Provide the [X, Y] coordinate of the cell's center where the given text is located.  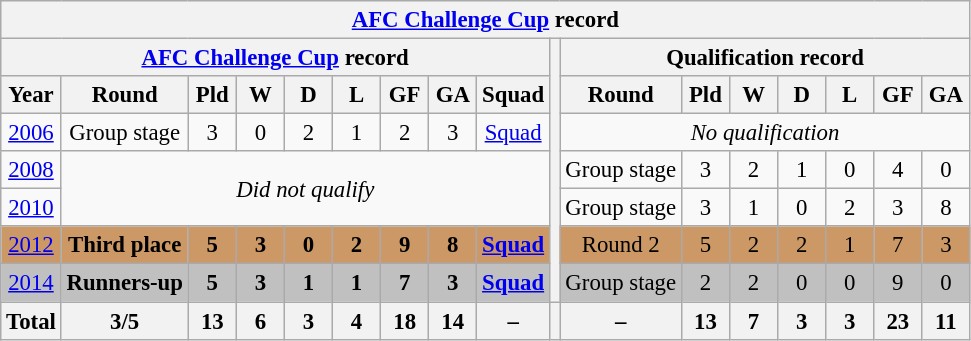
No qualification [765, 133]
Third place [124, 245]
2010 [31, 208]
Runners-up [124, 283]
6 [260, 321]
14 [453, 321]
2014 [31, 283]
2008 [31, 170]
18 [405, 321]
Total [31, 321]
11 [946, 321]
Did not qualify [305, 188]
Year [31, 95]
Round 2 [620, 245]
23 [898, 321]
Qualification record [765, 58]
2006 [31, 133]
3/5 [124, 321]
2012 [31, 245]
